Return (X, Y) of the center of cell containing provided text 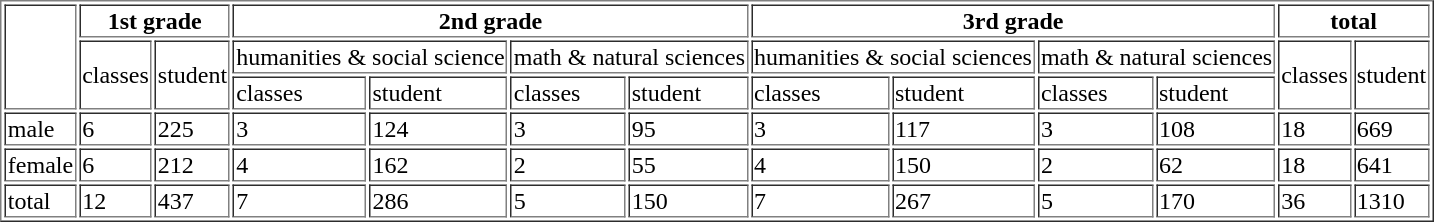
225 (192, 128)
162 (438, 164)
36 (1314, 200)
humanities & social science (370, 56)
12 (116, 200)
212 (192, 164)
117 (964, 128)
267 (964, 200)
641 (1392, 164)
female (40, 164)
62 (1216, 164)
108 (1216, 128)
2nd grade (490, 20)
170 (1216, 200)
286 (438, 200)
male (40, 128)
1310 (1392, 200)
1st grade (154, 20)
95 (688, 128)
3rd grade (1013, 20)
humanities & social sciences (893, 56)
437 (192, 200)
669 (1392, 128)
55 (688, 164)
124 (438, 128)
